Search for the cell housing the specified text and yield its (x, y) center coordinate. 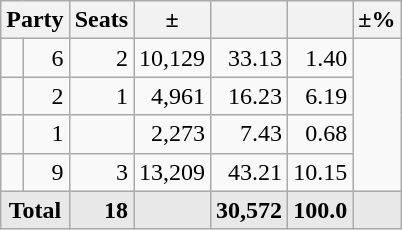
100.0 (320, 210)
6 (46, 58)
± (172, 20)
Total (35, 210)
6.19 (320, 96)
9 (46, 172)
43.21 (250, 172)
4,961 (172, 96)
1.40 (320, 58)
10,129 (172, 58)
3 (101, 172)
13,209 (172, 172)
16.23 (250, 96)
2,273 (172, 134)
30,572 (250, 210)
18 (101, 210)
33.13 (250, 58)
Party (35, 20)
±% (377, 20)
0.68 (320, 134)
Seats (101, 20)
10.15 (320, 172)
7.43 (250, 134)
